For the text-containing cell, return its midpoint in (X, Y) coordinate format. 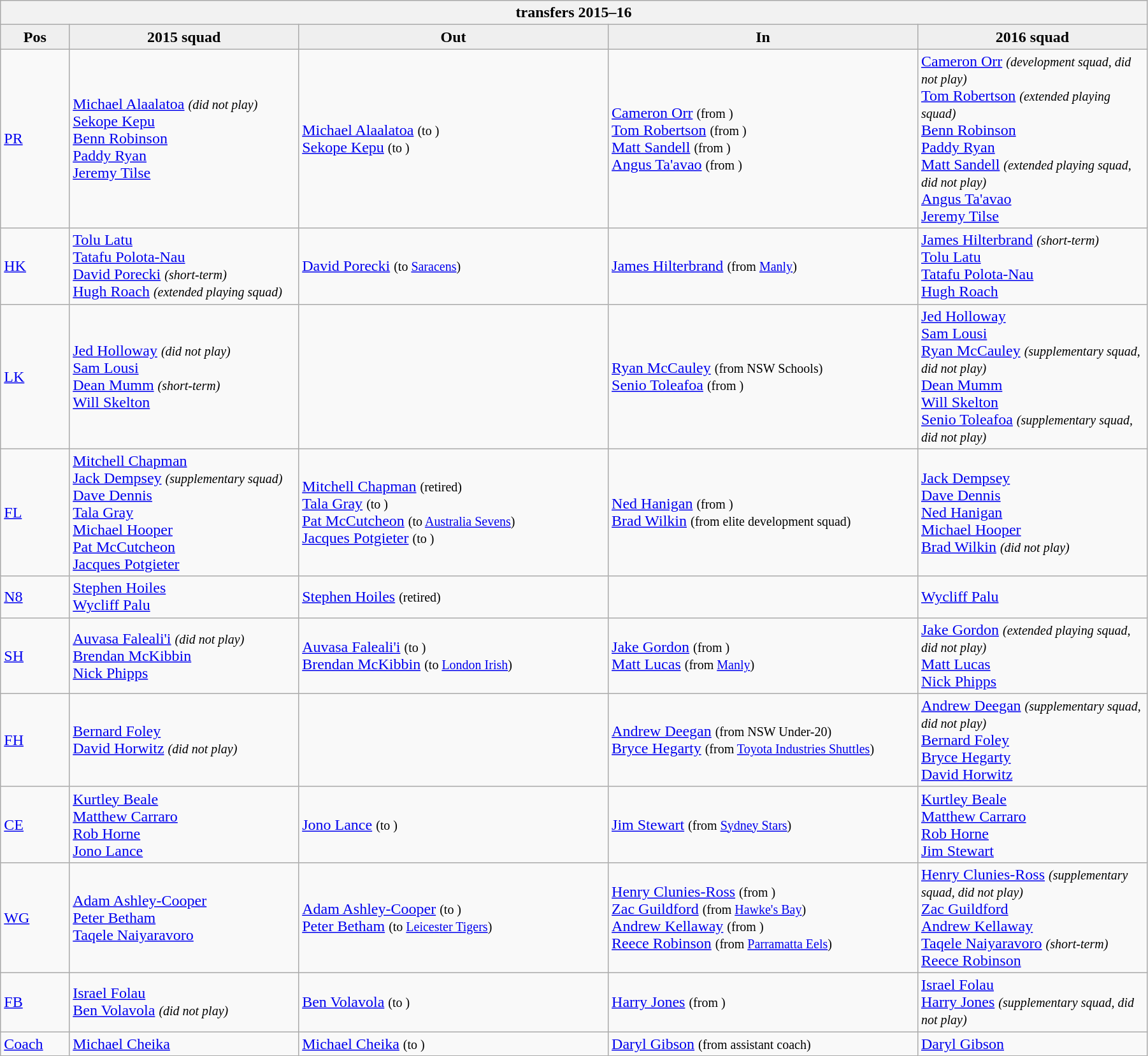
Coach (35, 1043)
Israel FolauHarry Jones (supplementary squad, did not play) (1032, 1002)
Adam Ashley-CooperPeter BethamTaqele Naiyaravoro (184, 918)
Auvasa Faleali'i (to ) Brendan McKibbin (to London Irish) (454, 655)
transfers 2015–16 (574, 13)
Adam Ashley-Cooper (to ) Peter Betham (to Leicester Tigers) (454, 918)
CE (35, 825)
Bernard FoleyDavid Horwitz (did not play) (184, 740)
Jake Gordon (extended playing squad, did not play)Matt LucasNick Phipps (1032, 655)
Harry Jones (from ) (763, 1002)
Jed Holloway (did not play)Sam LousiDean Mumm (short-term)Will Skelton (184, 376)
FH (35, 740)
James Hilterbrand (from Manly) (763, 266)
Daryl Gibson (from assistant coach) (763, 1043)
Jed HollowaySam LousiRyan McCauley (supplementary squad, did not play)Dean MummWill SkeltonSenio Toleafoa (supplementary squad, did not play) (1032, 376)
David Porecki (to Saracens) (454, 266)
Mitchell ChapmanJack Dempsey (supplementary squad)Dave DennisTala GrayMichael HooperPat McCutcheonJacques Potgieter (184, 512)
Henry Clunies-Ross (from ) Zac Guildford (from Hawke's Bay) Andrew Kellaway (from ) Reece Robinson (from Parramatta Eels) (763, 918)
Cameron Orr (from ) Tom Robertson (from ) Matt Sandell (from ) Angus Ta'avao (from ) (763, 139)
2016 squad (1032, 37)
Jack DempseyDave DennisNed HaniganMichael HooperBrad Wilkin (did not play) (1032, 512)
Stephen HoilesWycliff Palu (184, 597)
Auvasa Faleali'i (did not play)Brendan McKibbinNick Phipps (184, 655)
Jim Stewart (from Sydney Stars) (763, 825)
Michael Alaalatoa (to ) Sekope Kepu (to ) (454, 139)
Tolu LatuTatafu Polota-NauDavid Porecki (short-term)Hugh Roach (extended playing squad) (184, 266)
PR (35, 139)
Kurtley BealeMatthew CarraroRob HorneJim Stewart (1032, 825)
FB (35, 1002)
James Hilterbrand (short-term)Tolu LatuTatafu Polota-NauHugh Roach (1032, 266)
N8 (35, 597)
Andrew Deegan (from NSW Under-20) Bryce Hegarty (from Toyota Industries Shuttles) (763, 740)
Israel FolauBen Volavola (did not play) (184, 1002)
Andrew Deegan (supplementary squad, did not play)Bernard FoleyBryce HegartyDavid Horwitz (1032, 740)
Ned Hanigan (from ) Brad Wilkin (from elite development squad) (763, 512)
Michael Alaalatoa (did not play)Sekope KepuBenn RobinsonPaddy RyanJeremy Tilse (184, 139)
Michael Cheika (to ) (454, 1043)
Jono Lance (to ) (454, 825)
WG (35, 918)
Stephen Hoiles (retired) (454, 597)
Kurtley BealeMatthew CarraroRob HorneJono Lance (184, 825)
Michael Cheika (184, 1043)
In (763, 37)
Pos (35, 37)
Ryan McCauley (from NSW Schools) Senio Toleafoa (from ) (763, 376)
LK (35, 376)
Out (454, 37)
Henry Clunies-Ross (supplementary squad, did not play)Zac GuildfordAndrew KellawayTaqele Naiyaravoro (short-term)Reece Robinson (1032, 918)
Wycliff Palu (1032, 597)
Ben Volavola (to ) (454, 1002)
Jake Gordon (from ) Matt Lucas (from Manly) (763, 655)
HK (35, 266)
SH (35, 655)
FL (35, 512)
Daryl Gibson (1032, 1043)
2015 squad (184, 37)
Mitchell Chapman (retired) Tala Gray (to ) Pat McCutcheon (to Australia Sevens) Jacques Potgieter (to ) (454, 512)
